Pinpoint the cell where the given text exists, returning its [X, Y] midpoint coordinate. 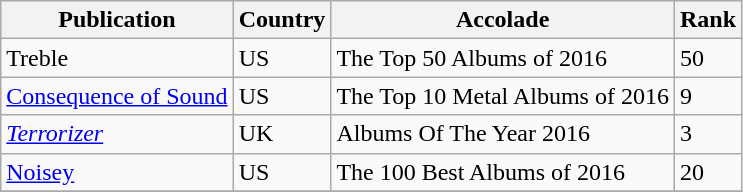
3 [708, 134]
Country [282, 20]
The Top 50 Albums of 2016 [503, 58]
UK [282, 134]
Accolade [503, 20]
Noisey [117, 172]
Publication [117, 20]
Rank [708, 20]
Albums Of The Year 2016 [503, 134]
The Top 10 Metal Albums of 2016 [503, 96]
9 [708, 96]
Terrorizer [117, 134]
20 [708, 172]
Treble [117, 58]
50 [708, 58]
Consequence of Sound [117, 96]
The 100 Best Albums of 2016 [503, 172]
